Search for the cell housing the specified text and yield its [X, Y] center coordinate. 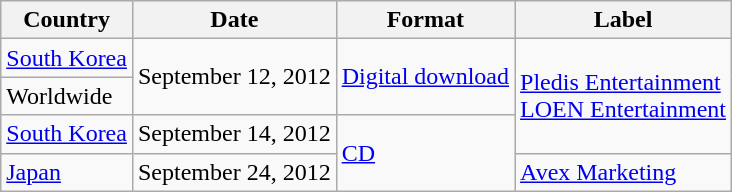
Country [67, 20]
Avex Marketing [624, 172]
Japan [67, 172]
Digital download [425, 77]
September 24, 2012 [234, 172]
CD [425, 153]
Format [425, 20]
Worldwide [67, 96]
September 12, 2012 [234, 77]
September 14, 2012 [234, 134]
Date [234, 20]
Pledis EntertainmentLOEN Entertainment [624, 96]
Label [624, 20]
